Provide the (x, y) coordinate of the cell's center where the given text is located.  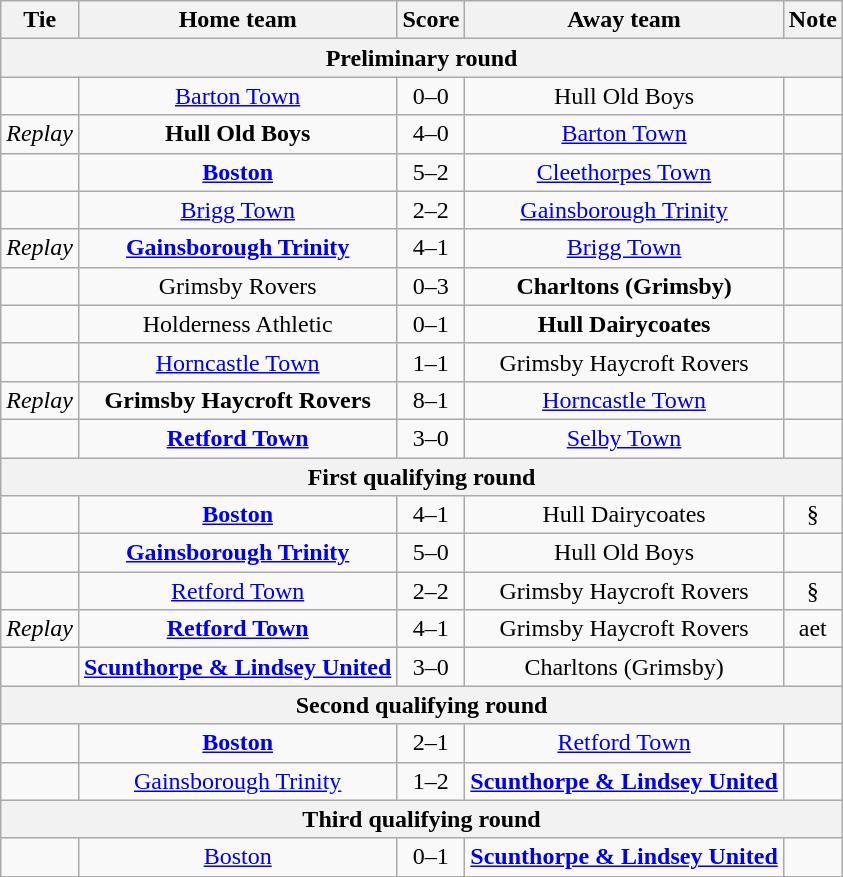
5–2 (431, 172)
Grimsby Rovers (237, 286)
aet (812, 629)
Preliminary round (422, 58)
Third qualifying round (422, 819)
Score (431, 20)
2–1 (431, 743)
1–1 (431, 362)
Tie (40, 20)
0–3 (431, 286)
Cleethorpes Town (624, 172)
Selby Town (624, 438)
5–0 (431, 553)
1–2 (431, 781)
Note (812, 20)
8–1 (431, 400)
0–0 (431, 96)
Away team (624, 20)
First qualifying round (422, 477)
4–0 (431, 134)
Home team (237, 20)
Second qualifying round (422, 705)
Holderness Athletic (237, 324)
